Return the (x, y) coordinate for the center point of the cell that contains the specified text.  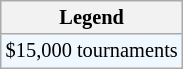
$15,000 tournaments (92, 51)
Legend (92, 17)
